Extract the (x, y) coordinate from the center of the cell holding the provided text.  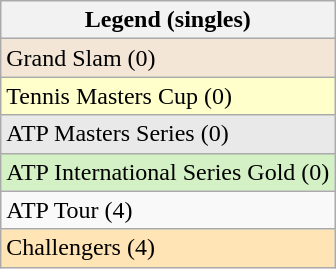
Grand Slam (0) (168, 58)
Legend (singles) (168, 20)
ATP International Series Gold (0) (168, 172)
Tennis Masters Cup (0) (168, 96)
ATP Masters Series (0) (168, 134)
ATP Tour (4) (168, 210)
Challengers (4) (168, 248)
